Extract the (x, y) coordinate from the center of the cell holding the provided text.  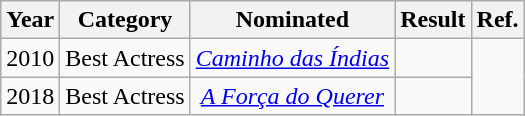
Nominated (292, 20)
A Força do Querer (292, 96)
Caminho das Índias (292, 58)
2018 (30, 96)
Ref. (498, 20)
2010 (30, 58)
Result (433, 20)
Year (30, 20)
Category (125, 20)
